Identify which cell holds the provided text, then report its [X, Y] central coordinate. 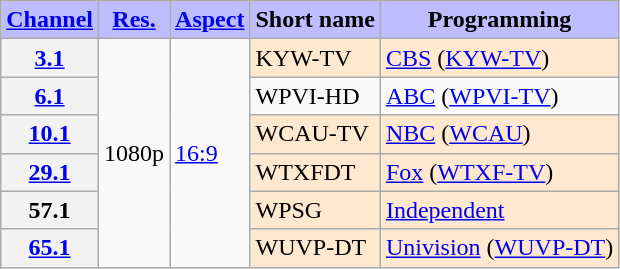
1080p [134, 153]
Univision (WUVP-DT) [499, 248]
KYW-TV [315, 58]
CBS (KYW-TV) [499, 58]
WPSG [315, 210]
Programming [499, 20]
WTXFDT [315, 172]
Res. [134, 20]
ABC (WPVI-TV) [499, 96]
10.1 [50, 134]
Independent [499, 210]
6.1 [50, 96]
Channel [50, 20]
65.1 [50, 248]
WPVI-HD [315, 96]
NBC (WCAU) [499, 134]
WCAU-TV [315, 134]
29.1 [50, 172]
3.1 [50, 58]
Fox (WTXF-TV) [499, 172]
Aspect [210, 20]
Short name [315, 20]
16:9 [210, 153]
WUVP-DT [315, 248]
57.1 [50, 210]
